Detect which cell encompasses the target text, then output its (x, y) center coordinate. 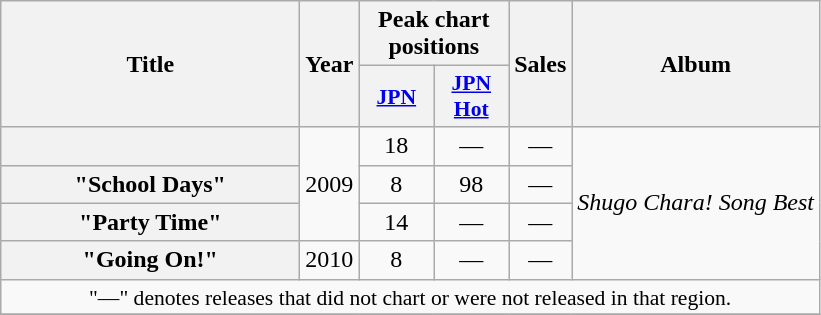
Peak chart positions (434, 34)
2009 (330, 184)
Sales (540, 64)
"Party Time" (150, 222)
JPN (396, 96)
Shugo Chara! Song Best (696, 203)
"—" denotes releases that did not chart or were not released in that region. (410, 297)
Title (150, 64)
"School Days" (150, 184)
14 (396, 222)
"Going On!" (150, 260)
JPNHot (472, 96)
Year (330, 64)
18 (396, 146)
98 (472, 184)
Album (696, 64)
2010 (330, 260)
